Determine the (X, Y) coordinate at the center of the cell enclosing the given text.  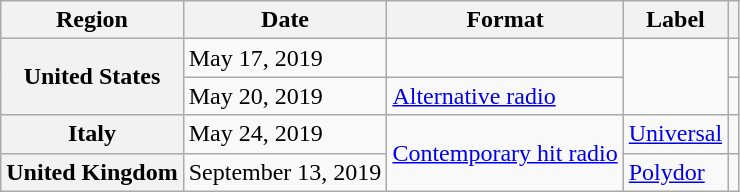
May 17, 2019 (285, 58)
Format (505, 20)
Polydor (675, 172)
Italy (92, 134)
Contemporary hit radio (505, 153)
May 24, 2019 (285, 134)
Date (285, 20)
United States (92, 77)
Region (92, 20)
United Kingdom (92, 172)
Alternative radio (505, 96)
Universal (675, 134)
Label (675, 20)
May 20, 2019 (285, 96)
September 13, 2019 (285, 172)
